Pinpoint the cell where the given text exists, returning its [X, Y] midpoint coordinate. 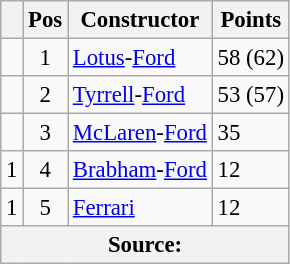
Tyrrell-Ford [140, 95]
35 [250, 133]
Source: [146, 245]
2 [46, 95]
Lotus-Ford [140, 58]
Ferrari [140, 208]
Points [250, 20]
4 [46, 170]
Constructor [140, 20]
53 (57) [250, 95]
Brabham-Ford [140, 170]
5 [46, 208]
58 (62) [250, 58]
McLaren-Ford [140, 133]
Pos [46, 20]
3 [46, 133]
